Search for the cell housing the specified text and yield its [X, Y] center coordinate. 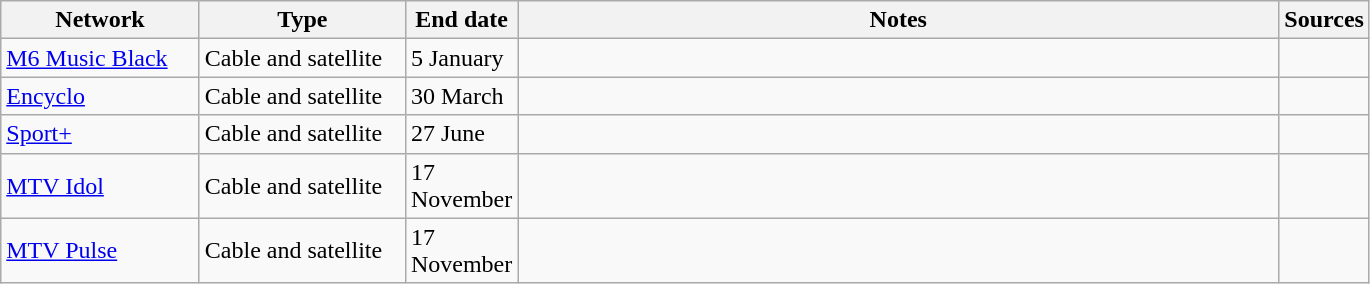
Encyclo [100, 96]
Sources [1324, 20]
27 June [461, 134]
MTV Idol [100, 186]
Sport+ [100, 134]
M6 Music Black [100, 58]
30 March [461, 96]
Network [100, 20]
End date [461, 20]
Type [302, 20]
5 January [461, 58]
MTV Pulse [100, 250]
Notes [898, 20]
